Scan for the cell matching the given text and deliver its [x, y] coordinate at center. 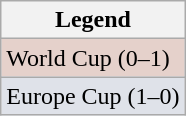
World Cup (0–1) [93, 58]
Legend [93, 20]
Europe Cup (1–0) [93, 96]
